Locate the cell with the specified text and output its [X, Y] center coordinate. 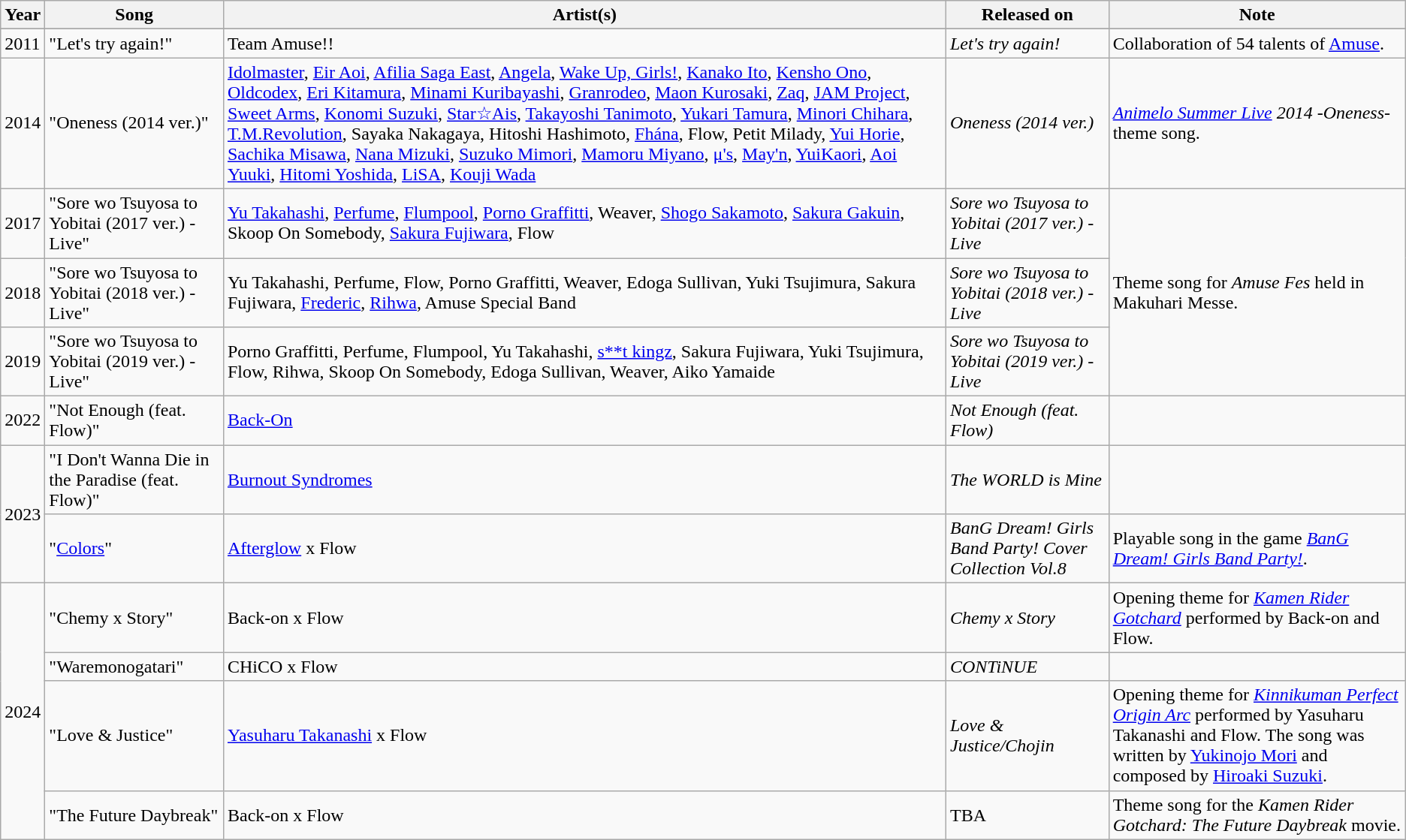
"Chemy x Story" [134, 618]
"Sore wo Tsuyosa to Yobitai (2019 ver.) - Live" [134, 362]
Yasuharu Takanashi x Flow [584, 736]
"I Don't Wanna Die in the Paradise (feat. Flow)" [134, 480]
Back-On [584, 420]
Collaboration of 54 talents of Amuse. [1257, 44]
Theme song for the Kamen Rider Gotchard: The Future Daybreak movie. [1257, 815]
Artist(s) [584, 15]
"Sore wo Tsuyosa to Yobitai (2017 ver.) - Live" [134, 223]
2019 [23, 362]
2022 [23, 420]
Burnout Syndromes [584, 480]
Year [23, 15]
Not Enough (feat. Flow) [1027, 420]
TBA [1027, 815]
"Love & Justice" [134, 736]
BanG Dream! Girls Band Party! Cover Collection Vol.8 [1027, 549]
"Sore wo Tsuyosa to Yobitai (2018 ver.) - Live" [134, 293]
2014 [23, 123]
Afterglow x Flow [584, 549]
Team Amuse!! [584, 44]
Sore wo Tsuyosa to Yobitai (2019 ver.) - Live [1027, 362]
"Oneness (2014 ver.)" [134, 123]
Animelo Summer Live 2014 -Oneness- theme song. [1257, 123]
Opening theme for Kamen Rider Gotchard performed by Back-on and Flow. [1257, 618]
"The Future Daybreak" [134, 815]
Yu Takahashi, Perfume, Flumpool, Porno Graffitti, Weaver, Shogo Sakamoto, Sakura Gakuin, Skoop On Somebody, Sakura Fujiwara, Flow [584, 223]
Chemy x Story [1027, 618]
"Waremonogatari" [134, 667]
2023 [23, 514]
Sore wo Tsuyosa to Yobitai (2017 ver.) - Live [1027, 223]
"Not Enough (feat. Flow)" [134, 420]
Love & Justice/Chojin [1027, 736]
2024 [23, 712]
Released on [1027, 15]
"Colors" [134, 549]
Yu Takahashi, Perfume, Flow, Porno Graffitti, Weaver, Edoga Sullivan, Yuki Tsujimura, Sakura Fujiwara, Frederic, Rihwa, Amuse Special Band [584, 293]
CONTiNUE [1027, 667]
Note [1257, 15]
2018 [23, 293]
Theme song for Amuse Fes held in Makuhari Messe. [1257, 292]
Let's try again! [1027, 44]
Oneness (2014 ver.) [1027, 123]
"Let's try again!" [134, 44]
2017 [23, 223]
Song [134, 15]
Sore wo Tsuyosa to Yobitai (2018 ver.) - Live [1027, 293]
Playable song in the game BanG Dream! Girls Band Party!. [1257, 549]
CHiCO x Flow [584, 667]
The WORLD is Mine [1027, 480]
2011 [23, 44]
